Search for the cell housing the specified text and yield its [X, Y] center coordinate. 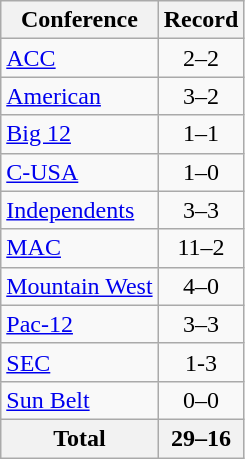
C-USA [80, 172]
Independents [80, 210]
29–16 [201, 438]
Sun Belt [80, 400]
Record [201, 20]
American [80, 96]
1–0 [201, 172]
11–2 [201, 248]
1-3 [201, 362]
Total [80, 438]
ACC [80, 58]
Mountain West [80, 286]
2–2 [201, 58]
SEC [80, 362]
MAC [80, 248]
Conference [80, 20]
Big 12 [80, 134]
3–2 [201, 96]
1–1 [201, 134]
0–0 [201, 400]
Pac-12 [80, 324]
4–0 [201, 286]
